Search for the cell housing the specified text and yield its [X, Y] center coordinate. 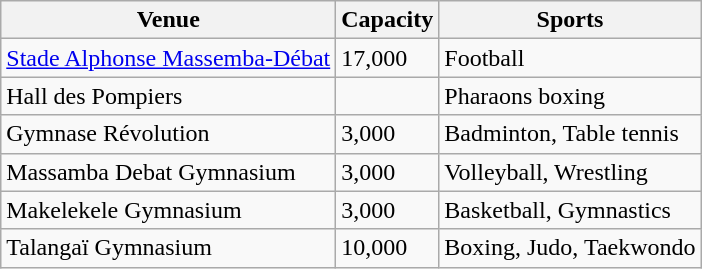
Massamba Debat Gymnasium [168, 172]
Stade Alphonse Massemba-Débat [168, 58]
17,000 [388, 58]
Pharaons boxing [570, 96]
Boxing, Judo, Taekwondo [570, 248]
Football [570, 58]
Hall des Pompiers [168, 96]
Badminton, Table tennis [570, 134]
Talangaï Gymnasium [168, 248]
Capacity [388, 20]
Sports [570, 20]
Basketball, Gymnastics [570, 210]
Gymnase Révolution [168, 134]
Venue [168, 20]
10,000 [388, 248]
Makelekele Gymnasium [168, 210]
Volleyball, Wrestling [570, 172]
